Capture the cell that displays the provided text and extract its [x, y] central coordinate. 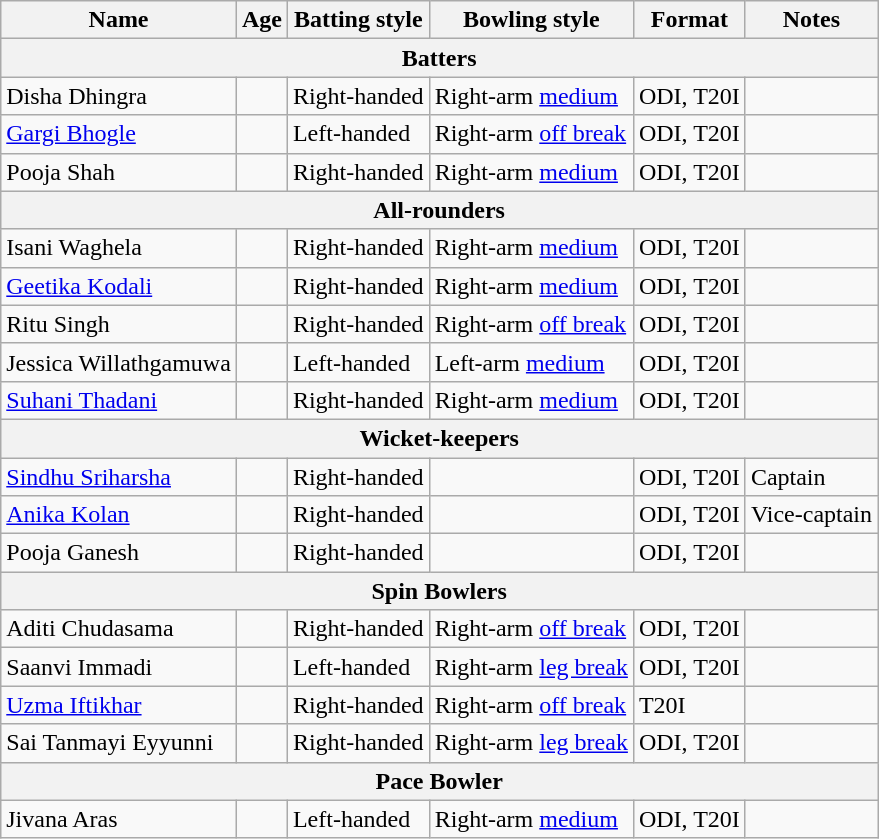
Sindhu Sriharsha [119, 477]
Suhani Thadani [119, 400]
Jessica Willathgamuwa [119, 362]
Batting style [358, 20]
Vice-captain [811, 515]
Notes [811, 20]
Format [689, 20]
Jivana Aras [119, 819]
T20I [689, 705]
Wicket-keepers [440, 438]
Left-arm medium [531, 362]
Name [119, 20]
Uzma Iftikhar [119, 705]
Age [262, 20]
Sai Tanmayi Eyyunni [119, 743]
Ritu Singh [119, 324]
Spin Bowlers [440, 591]
Anika Kolan [119, 515]
Batters [440, 58]
Pace Bowler [440, 781]
Pooja Shah [119, 172]
Bowling style [531, 20]
All-rounders [440, 210]
Gargi Bhogle [119, 134]
Aditi Chudasama [119, 629]
Pooja Ganesh [119, 553]
Disha Dhingra [119, 96]
Isani Waghela [119, 248]
Captain [811, 477]
Saanvi Immadi [119, 667]
Geetika Kodali [119, 286]
